Provide the [X, Y] coordinate of the cell's center where the given text is located.  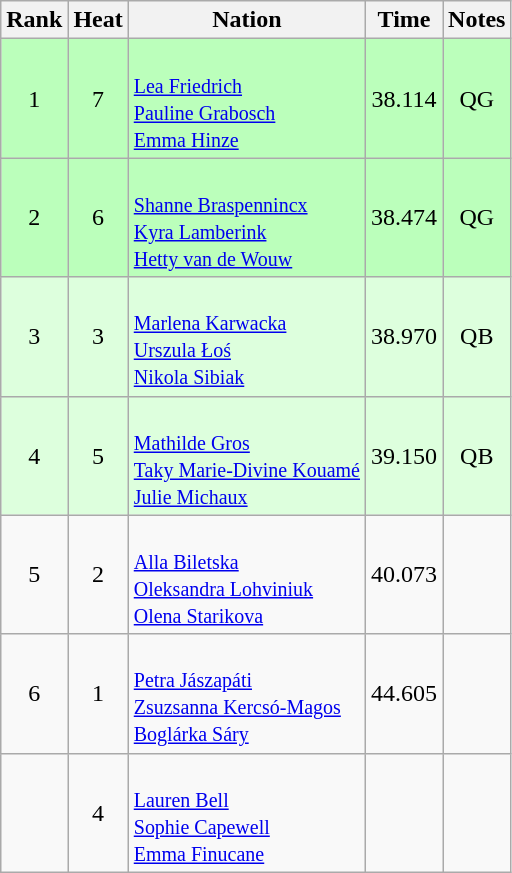
39.150 [404, 456]
Heat [98, 20]
Nation [246, 20]
38.970 [404, 336]
Mathilde GrosTaky Marie-Divine KouaméJulie Michaux [246, 456]
Rank [34, 20]
38.474 [404, 218]
Shanne BraspennincxKyra LamberinkHetty van de Wouw [246, 218]
38.114 [404, 98]
Lea FriedrichPauline GraboschEmma Hinze [246, 98]
Alla BiletskaOleksandra LohviniukOlena Starikova [246, 574]
44.605 [404, 694]
7 [98, 98]
40.073 [404, 574]
Petra JászapátiZsuzsanna Kercsó-MagosBoglárka Sáry [246, 694]
Marlena KarwackaUrszula ŁośNikola Sibiak [246, 336]
Lauren BellSophie CapewellEmma Finucane [246, 812]
Notes [477, 20]
Time [404, 20]
